Capture the cell that displays the provided text and extract its (X, Y) central coordinate. 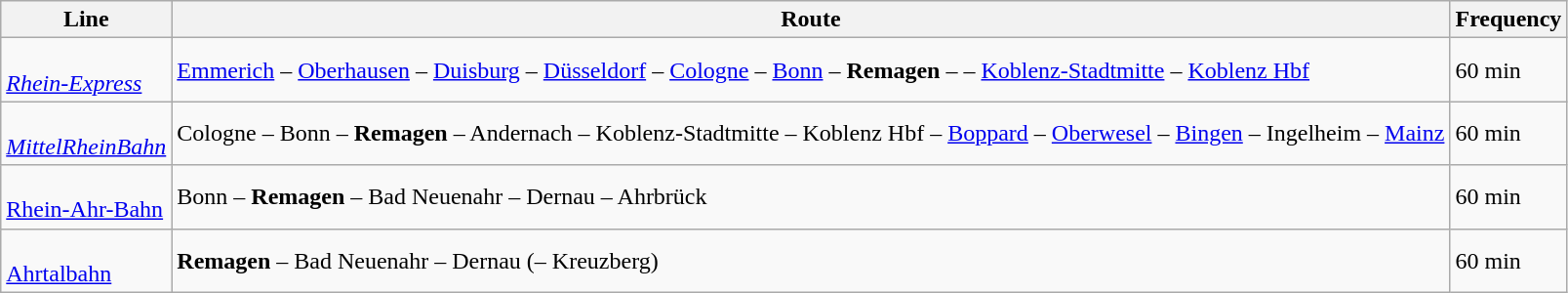
Frequency (1508, 20)
Route (811, 20)
Cologne – Bonn – Remagen – Andernach – Koblenz-Stadtmitte – Koblenz Hbf – Boppard – Oberwesel – Bingen – Ingelheim – Mainz (811, 133)
MittelRheinBahn (86, 133)
Emmerich – Oberhausen – Duisburg – Düsseldorf – Cologne – Bonn – Remagen – – Koblenz-Stadtmitte – Koblenz Hbf (811, 70)
Bonn – Remagen – Bad Neuenahr – Dernau – Ahrbrück (811, 197)
Ahrtalbahn (86, 260)
Rhein-Express (86, 70)
Remagen – Bad Neuenahr – Dernau (– Kreuzberg) (811, 260)
Rhein-Ahr-Bahn (86, 197)
Line (86, 20)
